Detect which cell encompasses the target text, then output its [x, y] center coordinate. 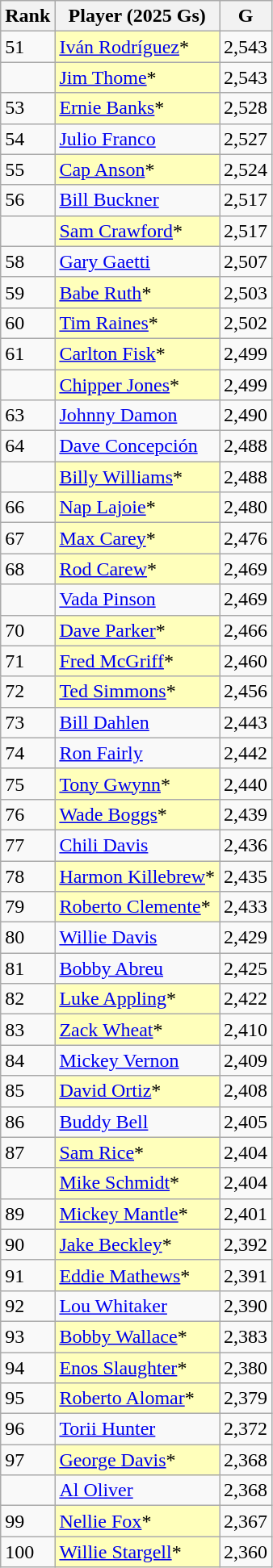
Ted Simmons* [137, 692]
78 [27, 876]
2,372 [246, 1429]
Jim Thome* [137, 77]
Ron Fairly [137, 753]
Roberto Alomar* [137, 1399]
Willie Stargell* [137, 1552]
2,527 [246, 139]
85 [27, 1091]
George Davis* [137, 1460]
Mickey Mantle* [137, 1214]
2,456 [246, 692]
Max Carey* [137, 538]
81 [27, 968]
David Ortiz* [137, 1091]
55 [27, 169]
53 [27, 108]
61 [27, 353]
76 [27, 814]
75 [27, 784]
79 [27, 907]
100 [27, 1552]
Rank [27, 16]
2,429 [246, 938]
77 [27, 845]
Roberto Clemente* [137, 907]
2,476 [246, 538]
Dave Concepción [137, 446]
Sam Crawford* [137, 231]
Rod Carew* [137, 569]
Buddy Bell [137, 1122]
Lou Whitaker [137, 1306]
2,367 [246, 1521]
2,439 [246, 814]
Harmon Killebrew* [137, 876]
96 [27, 1429]
Bill Buckner [137, 200]
Chili Davis [137, 845]
70 [27, 630]
91 [27, 1275]
Al Oliver [137, 1491]
72 [27, 692]
54 [27, 139]
2,383 [246, 1336]
2,480 [246, 508]
2,405 [246, 1122]
2,422 [246, 999]
Chipper Jones* [137, 385]
Ernie Banks* [137, 108]
Enos Slaughter* [137, 1368]
58 [27, 261]
87 [27, 1152]
99 [27, 1521]
97 [27, 1460]
94 [27, 1368]
Tim Raines* [137, 323]
2,392 [246, 1244]
93 [27, 1336]
2,390 [246, 1306]
92 [27, 1306]
2,528 [246, 108]
2,435 [246, 876]
2,466 [246, 630]
80 [27, 938]
Fred McGriff* [137, 661]
64 [27, 446]
Nellie Fox* [137, 1521]
2,436 [246, 845]
Eddie Mathews* [137, 1275]
Mike Schmidt* [137, 1183]
2,442 [246, 753]
2,410 [246, 1030]
Babe Ruth* [137, 292]
Cap Anson* [137, 169]
63 [27, 416]
G [246, 16]
83 [27, 1030]
Carlton Fisk* [137, 353]
2,433 [246, 907]
67 [27, 538]
Julio Franco [137, 139]
Willie Davis [137, 938]
Luke Appling* [137, 999]
56 [27, 200]
Billy Williams* [137, 477]
2,401 [246, 1214]
86 [27, 1122]
90 [27, 1244]
2,503 [246, 292]
Vada Pinson [137, 600]
2,360 [246, 1552]
59 [27, 292]
89 [27, 1214]
Sam Rice* [137, 1152]
Jake Beckley* [137, 1244]
2,409 [246, 1060]
Johnny Damon [137, 416]
Bobby Wallace* [137, 1336]
74 [27, 753]
2,380 [246, 1368]
71 [27, 661]
66 [27, 508]
2,490 [246, 416]
2,425 [246, 968]
Mickey Vernon [137, 1060]
Tony Gwynn* [137, 784]
2,524 [246, 169]
Nap Lajoie* [137, 508]
2,408 [246, 1091]
Bobby Abreu [137, 968]
73 [27, 722]
Torii Hunter [137, 1429]
Zack Wheat* [137, 1030]
2,460 [246, 661]
51 [27, 47]
Wade Boggs* [137, 814]
95 [27, 1399]
2,507 [246, 261]
82 [27, 999]
2,440 [246, 784]
84 [27, 1060]
2,443 [246, 722]
2,379 [246, 1399]
Gary Gaetti [137, 261]
Iván Rodríguez* [137, 47]
2,502 [246, 323]
Bill Dahlen [137, 722]
68 [27, 569]
Dave Parker* [137, 630]
60 [27, 323]
Player (2025 Gs) [137, 16]
2,391 [246, 1275]
